Determine the [X, Y] coordinate at the center of the cell enclosing the given text.  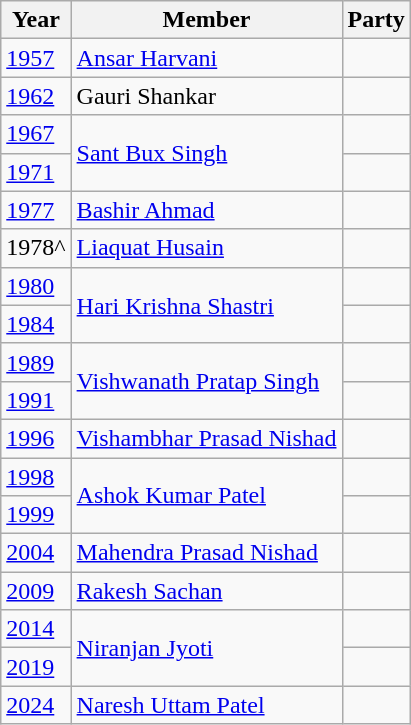
1957 [36, 58]
Liaquat Husain [206, 248]
Bashir Ahmad [206, 210]
1998 [36, 477]
1984 [36, 324]
1967 [36, 134]
Ansar Harvani [206, 58]
2014 [36, 629]
1996 [36, 438]
Sant Bux Singh [206, 153]
2009 [36, 591]
Rakesh Sachan [206, 591]
Niranjan Jyoti [206, 648]
Hari Krishna Shastri [206, 305]
1978^ [36, 248]
2024 [36, 705]
Vishwanath Pratap Singh [206, 381]
1977 [36, 210]
1980 [36, 286]
Naresh Uttam Patel [206, 705]
2004 [36, 553]
Member [206, 20]
Mahendra Prasad Nishad [206, 553]
Year [36, 20]
1971 [36, 172]
Vishambhar Prasad Nishad [206, 438]
Ashok Kumar Patel [206, 496]
2019 [36, 667]
Gauri Shankar [206, 96]
1962 [36, 96]
1991 [36, 400]
Party [376, 20]
1999 [36, 515]
1989 [36, 362]
